For the text-containing cell, return its midpoint in [x, y] coordinate format. 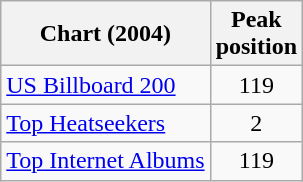
Top Internet Albums [106, 161]
Peakposition [256, 34]
2 [256, 123]
Top Heatseekers [106, 123]
Chart (2004) [106, 34]
US Billboard 200 [106, 85]
